Determine the [X, Y] coordinate at the center of the cell enclosing the given text.  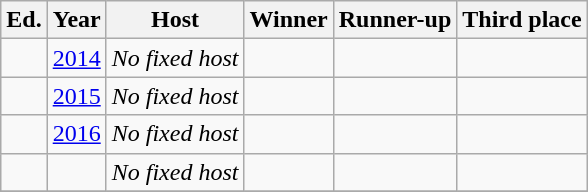
Winner [288, 20]
Third place [522, 20]
2016 [76, 134]
Runner-up [395, 20]
Host [175, 20]
2015 [76, 96]
2014 [76, 58]
Year [76, 20]
Ed. [24, 20]
